From the cell containing the given text, extract its center point as (X, Y) coordinate. 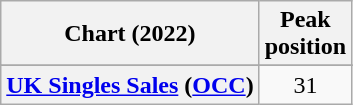
Chart (2022) (130, 34)
Peakposition (305, 34)
UK Singles Sales (OCC) (130, 85)
31 (305, 85)
